Pinpoint the cell where the given text exists, returning its [x, y] midpoint coordinate. 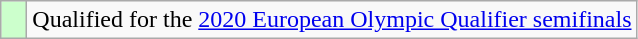
Qualified for the 2020 European Olympic Qualifier semifinals [332, 20]
